Determine the [X, Y] coordinate at the center of the cell enclosing the given text.  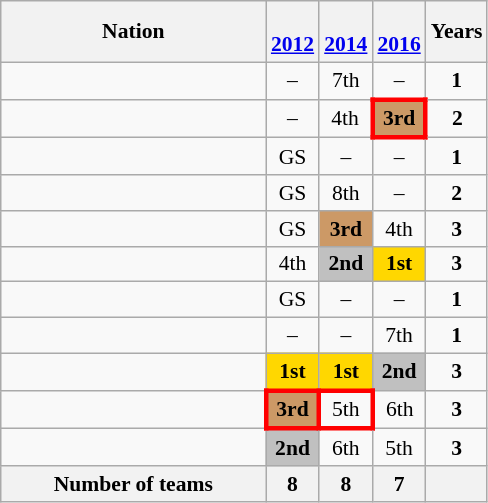
Years [457, 32]
Number of teams [134, 484]
7 [398, 484]
Nation [134, 32]
8th [346, 193]
2014 [346, 32]
2012 [292, 32]
2016 [398, 32]
